Scan for the cell matching the given text and deliver its [x, y] coordinate at center. 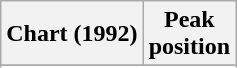
Peakposition [189, 34]
Chart (1992) [72, 34]
